Output the [X, Y] coordinate of the center of the cell containing the given text.  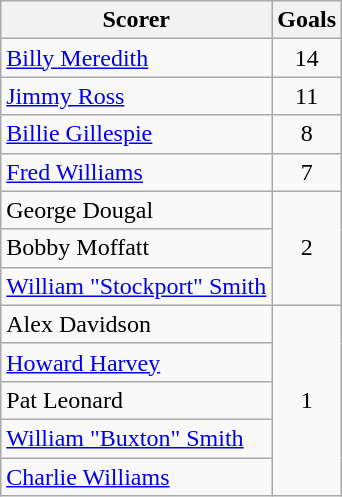
Jimmy Ross [136, 96]
8 [307, 134]
1 [307, 400]
Pat Leonard [136, 400]
Scorer [136, 20]
11 [307, 96]
Billy Meredith [136, 58]
William "Stockport" Smith [136, 286]
7 [307, 172]
14 [307, 58]
Alex Davidson [136, 324]
Billie Gillespie [136, 134]
Bobby Moffatt [136, 248]
Howard Harvey [136, 362]
George Dougal [136, 210]
Fred Williams [136, 172]
2 [307, 248]
William "Buxton" Smith [136, 438]
Charlie Williams [136, 477]
Goals [307, 20]
